Search for the cell housing the specified text and yield its [x, y] center coordinate. 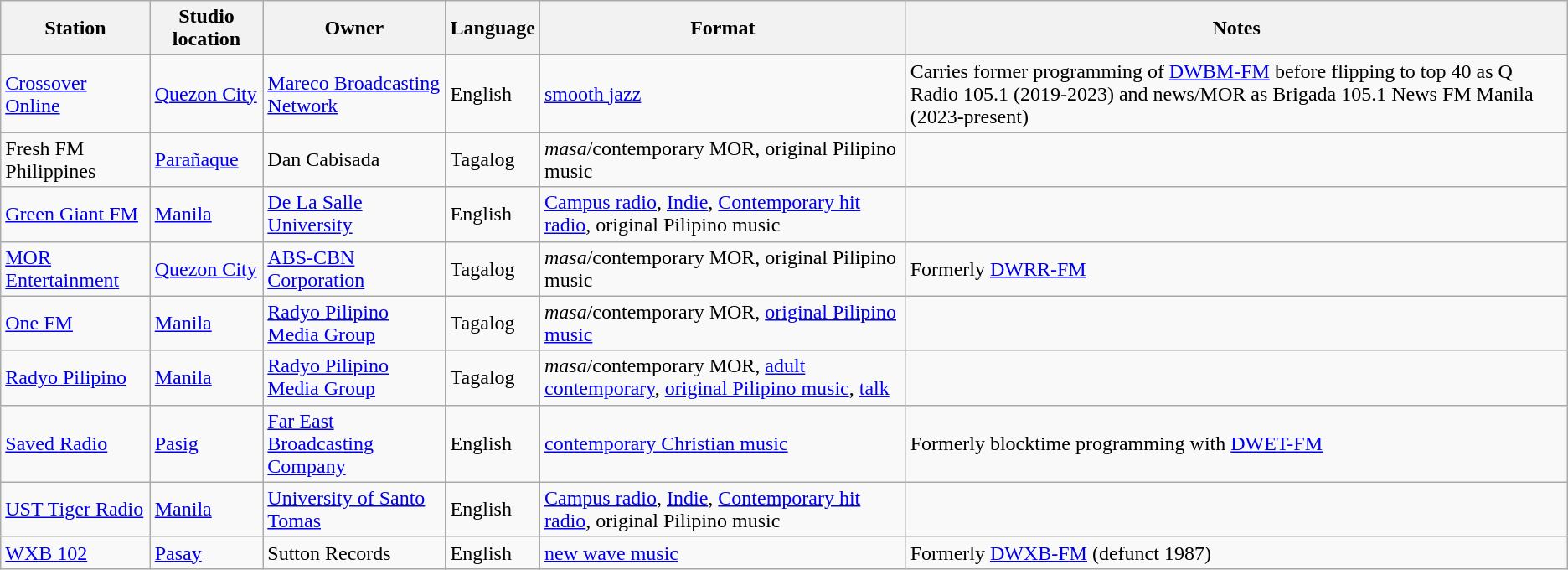
Formerly blocktime programming with DWET-FM [1236, 443]
Crossover Online [75, 94]
Mareco Broadcasting Network [354, 94]
MOR Entertainment [75, 268]
Pasig [206, 443]
contemporary Christian music [722, 443]
UST Tiger Radio [75, 510]
Formerly DWRR-FM [1236, 268]
Owner [354, 28]
Green Giant FM [75, 215]
Language [493, 28]
Station [75, 28]
Far East Broadcasting Company [354, 443]
masa/contemporary MOR, adult contemporary, original Pilipino music, talk [722, 377]
new wave music [722, 552]
Radyo Pilipino [75, 377]
One FM [75, 324]
Studio location [206, 28]
Fresh FM Philippines [75, 159]
Notes [1236, 28]
Pasay [206, 552]
smooth jazz [722, 94]
University of Santo Tomas [354, 510]
Formerly DWXB-FM (defunct 1987) [1236, 552]
Sutton Records [354, 552]
Saved Radio [75, 443]
ABS-CBN Corporation [354, 268]
Parañaque [206, 159]
Format [722, 28]
WXB 102 [75, 552]
Dan Cabisada [354, 159]
De La Salle University [354, 215]
